Search for the cell housing the specified text and yield its (x, y) center coordinate. 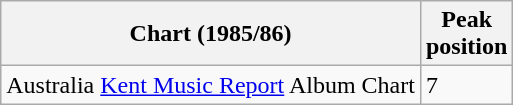
Peakposition (466, 34)
Chart (1985/86) (211, 34)
7 (466, 85)
Australia Kent Music Report Album Chart (211, 85)
